For the text-containing cell, return its midpoint in (x, y) coordinate format. 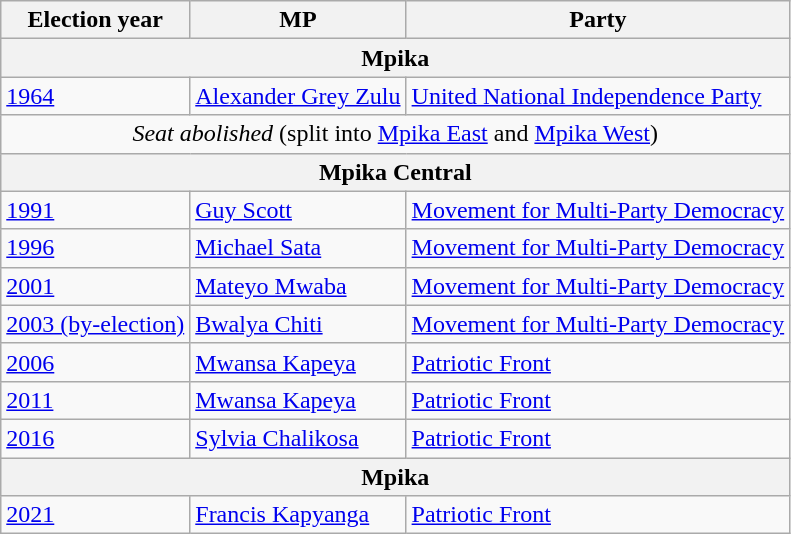
2001 (96, 286)
Alexander Grey Zulu (298, 96)
2011 (96, 400)
Guy Scott (298, 210)
2016 (96, 438)
2003 (by-election) (96, 324)
Election year (96, 20)
1991 (96, 210)
Party (598, 20)
Seat abolished (split into Mpika East and Mpika West) (396, 134)
2021 (96, 515)
Mateyo Mwaba (298, 286)
Michael Sata (298, 248)
2006 (96, 362)
Mpika Central (396, 172)
1964 (96, 96)
1996 (96, 248)
Sylvia Chalikosa (298, 438)
Francis Kapyanga (298, 515)
MP (298, 20)
Bwalya Chiti (298, 324)
United National Independence Party (598, 96)
